Locate the cell with the specified text and output its (X, Y) center coordinate. 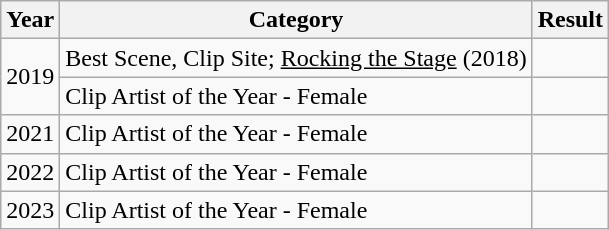
Best Scene, Clip Site; Rocking the Stage (2018) (296, 58)
2023 (30, 210)
2019 (30, 77)
2021 (30, 134)
2022 (30, 172)
Year (30, 20)
Category (296, 20)
Result (570, 20)
